Find where the given text appears and provide that cell's center as [x, y] coordinate. 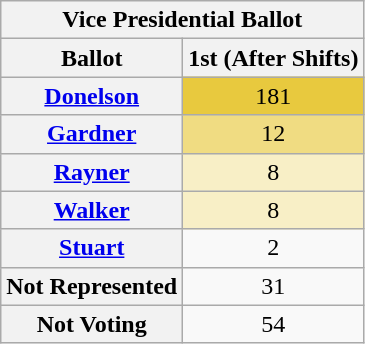
1st (After Shifts) [274, 58]
Not Represented [92, 286]
Gardner [92, 134]
31 [274, 286]
Vice Presidential Ballot [182, 20]
Donelson [92, 96]
Rayner [92, 172]
Ballot [92, 58]
181 [274, 96]
Not Voting [92, 324]
54 [274, 324]
Walker [92, 210]
Stuart [92, 248]
2 [274, 248]
12 [274, 134]
